Output the [X, Y] coordinate of the center of the cell containing the given text.  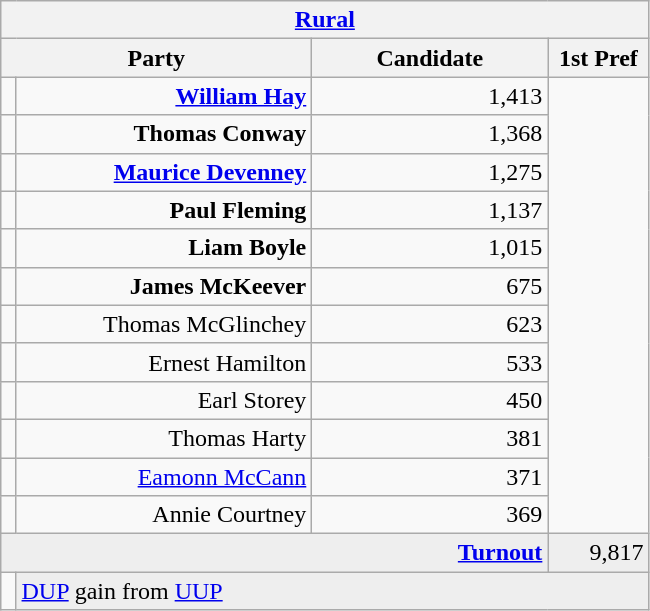
9,817 [598, 553]
Liam Boyle [164, 248]
1,368 [430, 134]
533 [430, 362]
Maurice Devenney [164, 172]
Thomas Conway [164, 134]
Eamonn McCann [164, 477]
1,015 [430, 248]
DUP gain from UUP [332, 591]
James McKeever [164, 286]
Candidate [430, 58]
1,413 [430, 96]
Party [156, 58]
Rural [325, 20]
1,275 [430, 172]
381 [430, 438]
William Hay [164, 96]
1st Pref [598, 58]
369 [430, 515]
Paul Fleming [164, 210]
371 [430, 477]
Thomas Harty [164, 438]
Ernest Hamilton [164, 362]
Earl Storey [164, 400]
675 [430, 286]
450 [430, 400]
Turnout [274, 553]
1,137 [430, 210]
Annie Courtney [164, 515]
Thomas McGlinchey [164, 324]
623 [430, 324]
